From the cell containing the given text, extract its center point as [X, Y] coordinate. 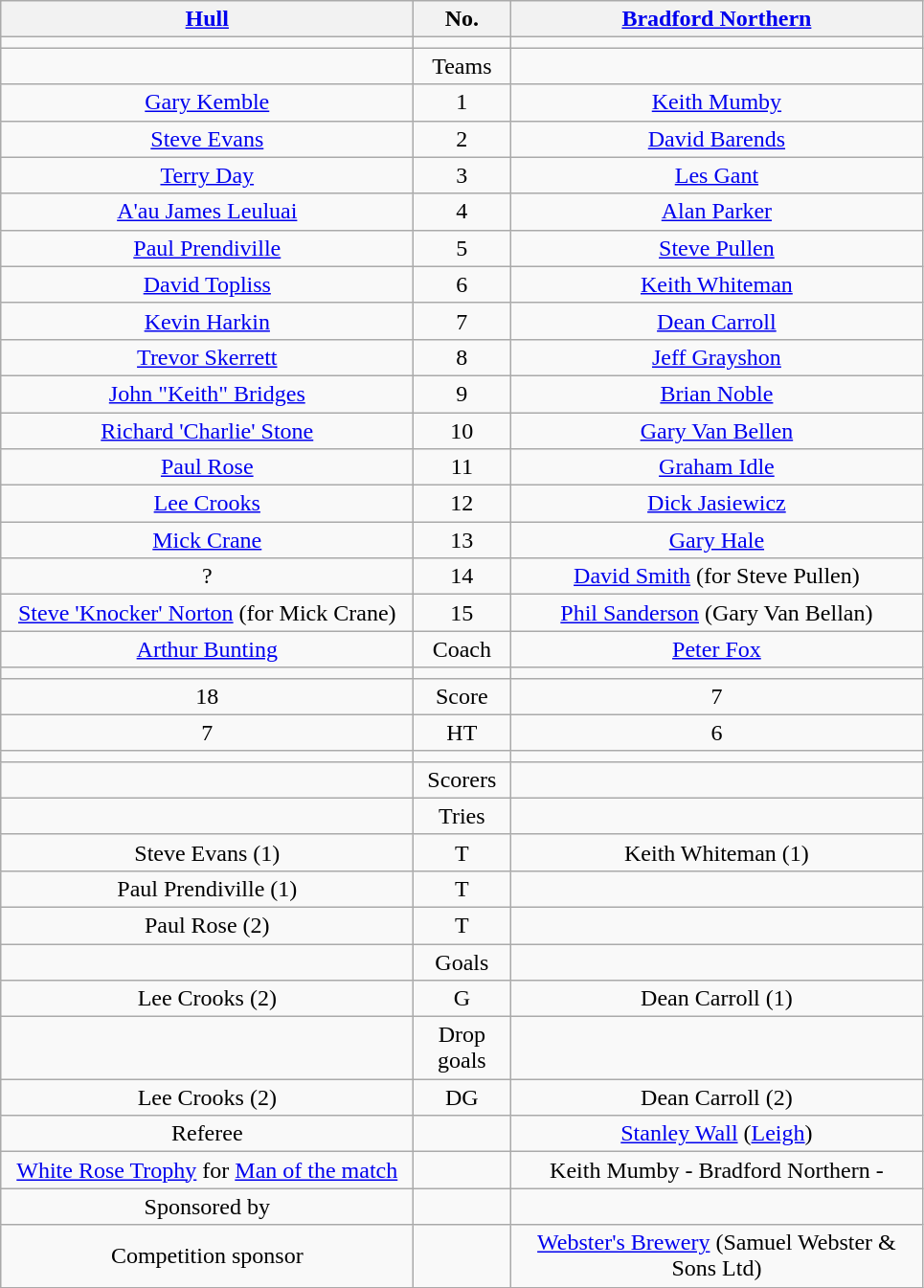
Keith Whiteman (1) [716, 852]
Keith Mumby - Bradford Northern - [716, 1170]
Richard 'Charlie' Stone [207, 430]
Gary Kemble [207, 102]
Steve Evans [207, 139]
Scorers [462, 780]
Coach [462, 649]
Competition sponsor [207, 1256]
9 [462, 394]
David Smith (for Steve Pullen) [716, 576]
Goals [462, 962]
Keith Mumby [716, 102]
Dick Jasiewicz [716, 504]
Peter Fox [716, 649]
Stanley Wall (Leigh) [716, 1134]
Arthur Bunting [207, 649]
2 [462, 139]
Paul Prendiville (1) [207, 889]
Bradford Northern [716, 19]
HT [462, 733]
Gary Hale [716, 540]
Paul Rose (2) [207, 925]
11 [462, 467]
John "Keith" Bridges [207, 394]
1 [462, 102]
Referee [207, 1134]
A'au James Leuluai [207, 212]
Graham Idle [716, 467]
Steve 'Knocker' Norton (for Mick Crane) [207, 613]
5 [462, 248]
Tries [462, 816]
15 [462, 613]
Alan Parker [716, 212]
Les Gant [716, 175]
Dean Carroll [716, 321]
Score [462, 696]
White Rose Trophy for Man of the match [207, 1170]
8 [462, 357]
Hull [207, 19]
Teams [462, 66]
Kevin Harkin [207, 321]
DG [462, 1097]
Jeff Grayshon [716, 357]
? [207, 576]
Webster's Brewery (Samuel Webster & Sons Ltd) [716, 1256]
14 [462, 576]
David Topliss [207, 284]
Paul Prendiville [207, 248]
Terry Day [207, 175]
Brian Noble [716, 394]
Mick Crane [207, 540]
4 [462, 212]
10 [462, 430]
Steve Evans (1) [207, 852]
13 [462, 540]
18 [207, 696]
12 [462, 504]
Gary Van Bellen [716, 430]
Paul Rose [207, 467]
Dean Carroll (2) [716, 1097]
David Barends [716, 139]
Phil Sanderson (Gary Van Bellan) [716, 613]
Lee Crooks [207, 504]
Sponsored by [207, 1207]
Drop goals [462, 1048]
Steve Pullen [716, 248]
Trevor Skerrett [207, 357]
Keith Whiteman [716, 284]
Dean Carroll (1) [716, 999]
G [462, 999]
No. [462, 19]
3 [462, 175]
